Detect which cell encompasses the target text, then output its (X, Y) center coordinate. 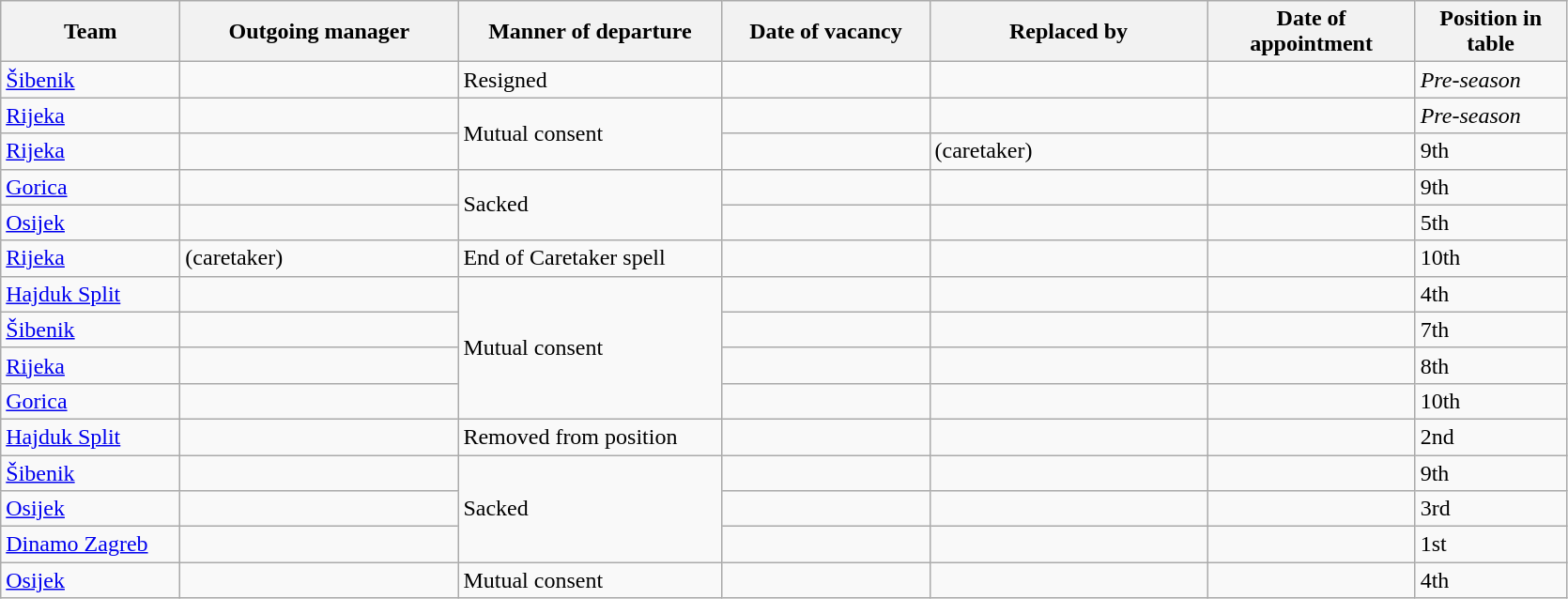
End of Caretaker spell (590, 258)
Replaced by (1068, 32)
2nd (1491, 437)
5th (1491, 223)
Outgoing manager (319, 32)
1st (1491, 545)
Removed from position (590, 437)
Manner of departure (590, 32)
3rd (1491, 509)
Resigned (590, 80)
Dinamo Zagreb (90, 545)
8th (1491, 365)
Date of vacancy (826, 32)
Team (90, 32)
7th (1491, 330)
Position in table (1491, 32)
Date of appointment (1311, 32)
